Locate the cell with the specified text and output its [X, Y] center coordinate. 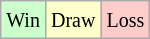
Win [24, 20]
Draw [72, 20]
Loss [126, 20]
